Locate the cell with the specified text and output its [X, Y] center coordinate. 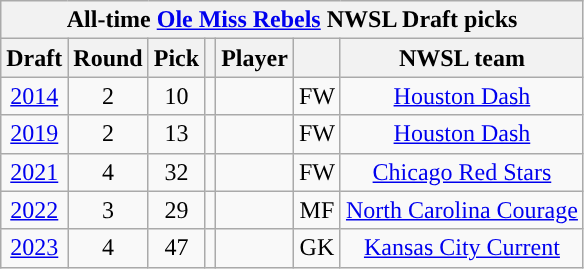
13 [176, 134]
Kansas City Current [462, 248]
MF [316, 210]
NWSL team [462, 58]
10 [176, 96]
2014 [34, 96]
2019 [34, 134]
North Carolina Courage [462, 210]
Draft [34, 58]
All-time Ole Miss Rebels NWSL Draft picks [292, 20]
29 [176, 210]
GK [316, 248]
2023 [34, 248]
3 [108, 210]
47 [176, 248]
Round [108, 58]
2022 [34, 210]
2021 [34, 172]
Pick [176, 58]
Player [255, 58]
32 [176, 172]
Chicago Red Stars [462, 172]
